Determine the [X, Y] coordinate at the center of the cell enclosing the given text.  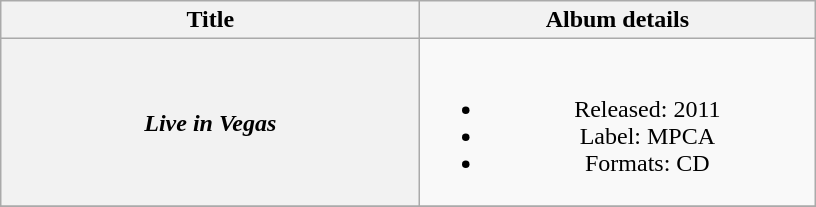
Title [210, 20]
Album details [618, 20]
Released: 2011Label: MPCAFormats: CD [618, 122]
Live in Vegas [210, 122]
